Provide the (x, y) coordinate of the cell's center where the given text is located.  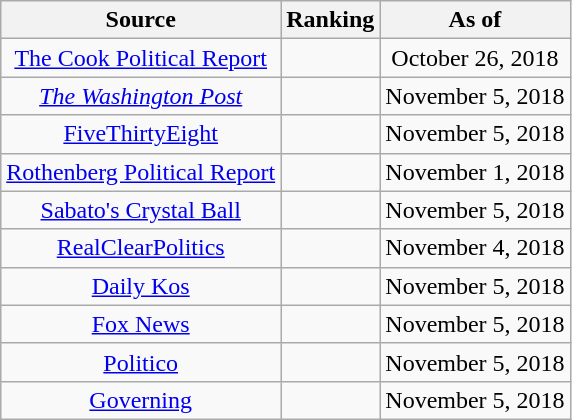
Sabato's Crystal Ball (141, 210)
Politico (141, 362)
Rothenberg Political Report (141, 172)
October 26, 2018 (475, 58)
November 4, 2018 (475, 248)
RealClearPolitics (141, 248)
As of (475, 20)
Governing (141, 400)
The Washington Post (141, 96)
Source (141, 20)
Ranking (330, 20)
FiveThirtyEight (141, 134)
November 1, 2018 (475, 172)
Daily Kos (141, 286)
Fox News (141, 324)
The Cook Political Report (141, 58)
